From the cell containing the given text, extract its center point as (x, y) coordinate. 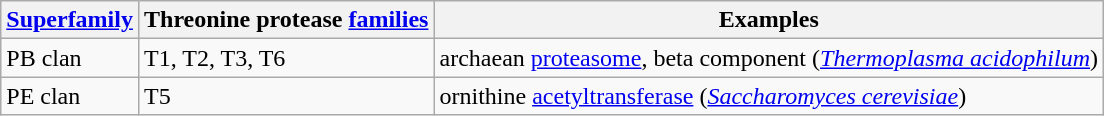
Superfamily (70, 20)
ornithine acetyltransferase (Saccharomyces cerevisiae) (769, 96)
archaean proteasome, beta component (Thermoplasma acidophilum) (769, 58)
PE clan (70, 96)
Examples (769, 20)
T5 (286, 96)
T1, T2, T3, T6 (286, 58)
PB clan (70, 58)
Threonine protease families (286, 20)
